Return the (X, Y) coordinate for the center point of the cell that contains the specified text.  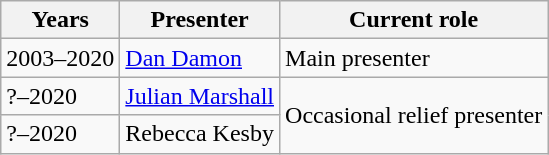
Rebecca Kesby (200, 134)
Dan Damon (200, 58)
Main presenter (414, 58)
Current role (414, 20)
Years (60, 20)
Julian Marshall (200, 96)
Presenter (200, 20)
2003–2020 (60, 58)
Occasional relief presenter (414, 115)
